Provide the [X, Y] coordinate of the cell's center where the given text is located.  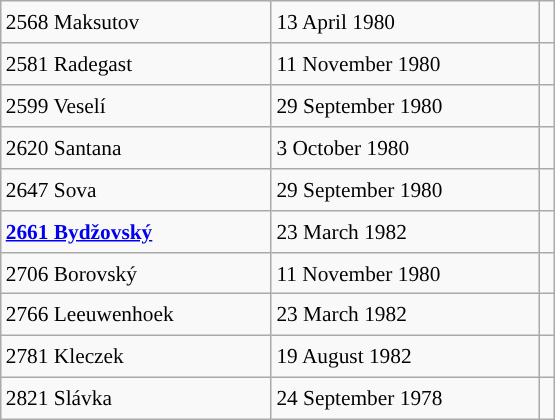
2821 Slávka [136, 399]
2599 Veselí [136, 106]
13 April 1980 [405, 22]
2706 Borovský [136, 273]
19 August 1982 [405, 357]
24 September 1978 [405, 399]
2781 Kleczek [136, 357]
2647 Sova [136, 189]
2581 Radegast [136, 64]
2766 Leeuwenhoek [136, 315]
2661 Bydžovský [136, 231]
3 October 1980 [405, 148]
2568 Maksutov [136, 22]
2620 Santana [136, 148]
